From the cell containing the given text, extract its center point as (X, Y) coordinate. 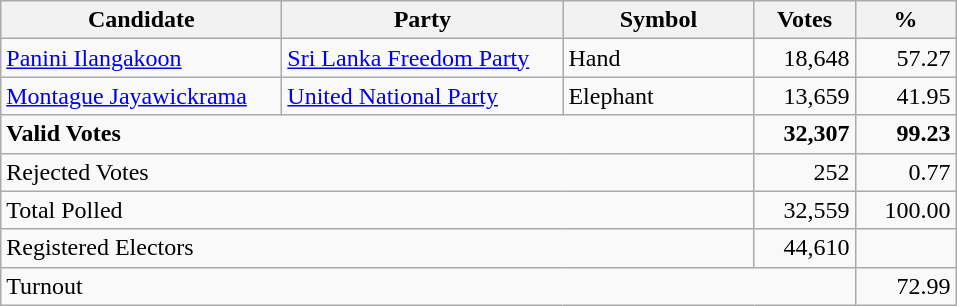
Montague Jayawickrama (142, 96)
Symbol (658, 20)
Hand (658, 58)
57.27 (906, 58)
Rejected Votes (378, 172)
18,648 (804, 58)
Candidate (142, 20)
252 (804, 172)
Sri Lanka Freedom Party (422, 58)
32,307 (804, 134)
Registered Electors (378, 248)
41.95 (906, 96)
Valid Votes (378, 134)
13,659 (804, 96)
Votes (804, 20)
100.00 (906, 210)
99.23 (906, 134)
72.99 (906, 286)
United National Party (422, 96)
Elephant (658, 96)
Total Polled (378, 210)
32,559 (804, 210)
Panini Ilangakoon (142, 58)
% (906, 20)
Party (422, 20)
Turnout (428, 286)
0.77 (906, 172)
44,610 (804, 248)
